Extract the [x, y] coordinate from the center of the cell holding the provided text.  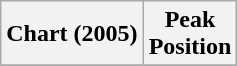
Chart (2005) [72, 34]
PeakPosition [190, 34]
